Detect which cell encompasses the target text, then output its [X, Y] center coordinate. 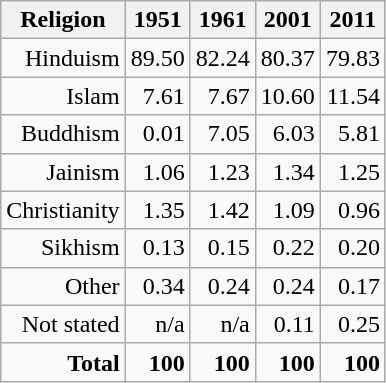
Islam [63, 96]
1961 [222, 20]
7.67 [222, 96]
6.03 [288, 134]
Hinduism [63, 58]
7.61 [158, 96]
79.83 [352, 58]
7.05 [222, 134]
0.13 [158, 248]
0.96 [352, 210]
1951 [158, 20]
1.35 [158, 210]
0.15 [222, 248]
Christianity [63, 210]
1.06 [158, 172]
11.54 [352, 96]
Total [63, 362]
0.25 [352, 324]
0.01 [158, 134]
1.34 [288, 172]
Buddhism [63, 134]
1.42 [222, 210]
1.25 [352, 172]
Jainism [63, 172]
1.09 [288, 210]
0.22 [288, 248]
0.20 [352, 248]
0.11 [288, 324]
0.34 [158, 286]
Sikhism [63, 248]
1.23 [222, 172]
5.81 [352, 134]
Not stated [63, 324]
82.24 [222, 58]
10.60 [288, 96]
0.17 [352, 286]
89.50 [158, 58]
2011 [352, 20]
Religion [63, 20]
Other [63, 286]
80.37 [288, 58]
2001 [288, 20]
